Pinpoint the cell where the given text exists, returning its [X, Y] midpoint coordinate. 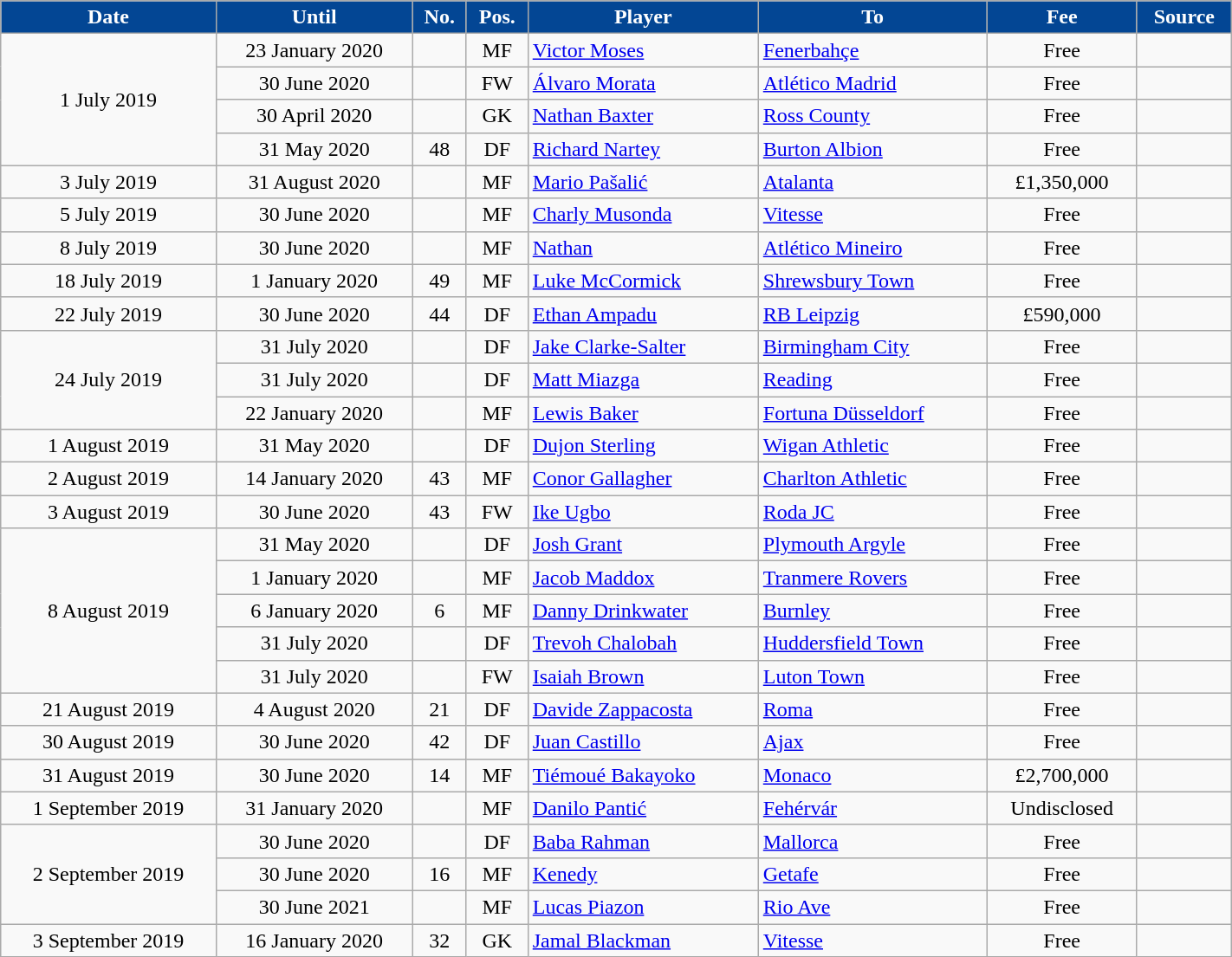
Burnley [872, 611]
£2,700,000 [1062, 775]
Until [314, 17]
Fenerbahçe [872, 50]
32 [439, 940]
30 June 2021 [314, 907]
Tiémoué Bakayoko [643, 775]
Burton Albion [872, 149]
Jacob Maddox [643, 578]
Álvaro Morata [643, 83]
Atlético Mineiro [872, 248]
Danilo Pantić [643, 808]
44 [439, 314]
3 September 2019 [108, 940]
31 January 2020 [314, 808]
Davide Zappacosta [643, 709]
Ross County [872, 116]
Lewis Baker [643, 413]
Roma [872, 709]
Mallorca [872, 841]
48 [439, 149]
8 August 2019 [108, 611]
Fortuna Düsseldorf [872, 413]
Richard Nartey [643, 149]
Isaiah Brown [643, 676]
Reading [872, 379]
6 January 2020 [314, 611]
Victor Moses [643, 50]
1 July 2019 [108, 100]
Pos. [497, 17]
Nathan Baxter [643, 116]
1 August 2019 [108, 446]
14 [439, 775]
Fehérvár [872, 808]
Kenedy [643, 874]
30 August 2019 [108, 742]
8 July 2019 [108, 248]
6 [439, 611]
Jake Clarke-Salter [643, 346]
30 April 2020 [314, 116]
Roda JC [872, 512]
Mario Pašalić [643, 182]
Plymouth Argyle [872, 545]
4 August 2020 [314, 709]
22 July 2019 [108, 314]
2 August 2019 [108, 479]
Getafe [872, 874]
To [872, 17]
Conor Gallagher [643, 479]
16 [439, 874]
21 [439, 709]
Danny Drinkwater [643, 611]
Ethan Ampadu [643, 314]
5 July 2019 [108, 215]
1 September 2019 [108, 808]
Birmingham City [872, 346]
£590,000 [1062, 314]
Wigan Athletic [872, 446]
RB Leipzig [872, 314]
No. [439, 17]
Fee [1062, 17]
Tranmere Rovers [872, 578]
Shrewsbury Town [872, 281]
2 September 2019 [108, 874]
31 August 2019 [108, 775]
Baba Rahman [643, 841]
£1,350,000 [1062, 182]
3 July 2019 [108, 182]
Ajax [872, 742]
Rio Ave [872, 907]
Date [108, 17]
Jamal Blackman [643, 940]
Juan Castillo [643, 742]
Huddersfield Town [872, 643]
Charly Musonda [643, 215]
23 January 2020 [314, 50]
Atalanta [872, 182]
Trevoh Chalobah [643, 643]
Monaco [872, 775]
Source [1183, 17]
Ike Ugbo [643, 512]
31 August 2020 [314, 182]
Charlton Athletic [872, 479]
22 January 2020 [314, 413]
Undisclosed [1062, 808]
Matt Miazga [643, 379]
Player [643, 17]
Dujon Sterling [643, 446]
24 July 2019 [108, 379]
Lucas Piazon [643, 907]
42 [439, 742]
49 [439, 281]
Luton Town [872, 676]
16 January 2020 [314, 940]
Atlético Madrid [872, 83]
3 August 2019 [108, 512]
14 January 2020 [314, 479]
Luke McCormick [643, 281]
Josh Grant [643, 545]
18 July 2019 [108, 281]
Nathan [643, 248]
21 August 2019 [108, 709]
